Locate the cell with the specified text and output its (X, Y) center coordinate. 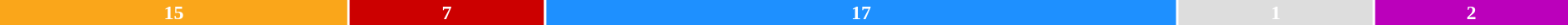
1 (1276, 12)
7 (446, 12)
17 (861, 12)
2 (1472, 12)
15 (174, 12)
